Extract the [x, y] coordinate from the center of the cell holding the provided text.  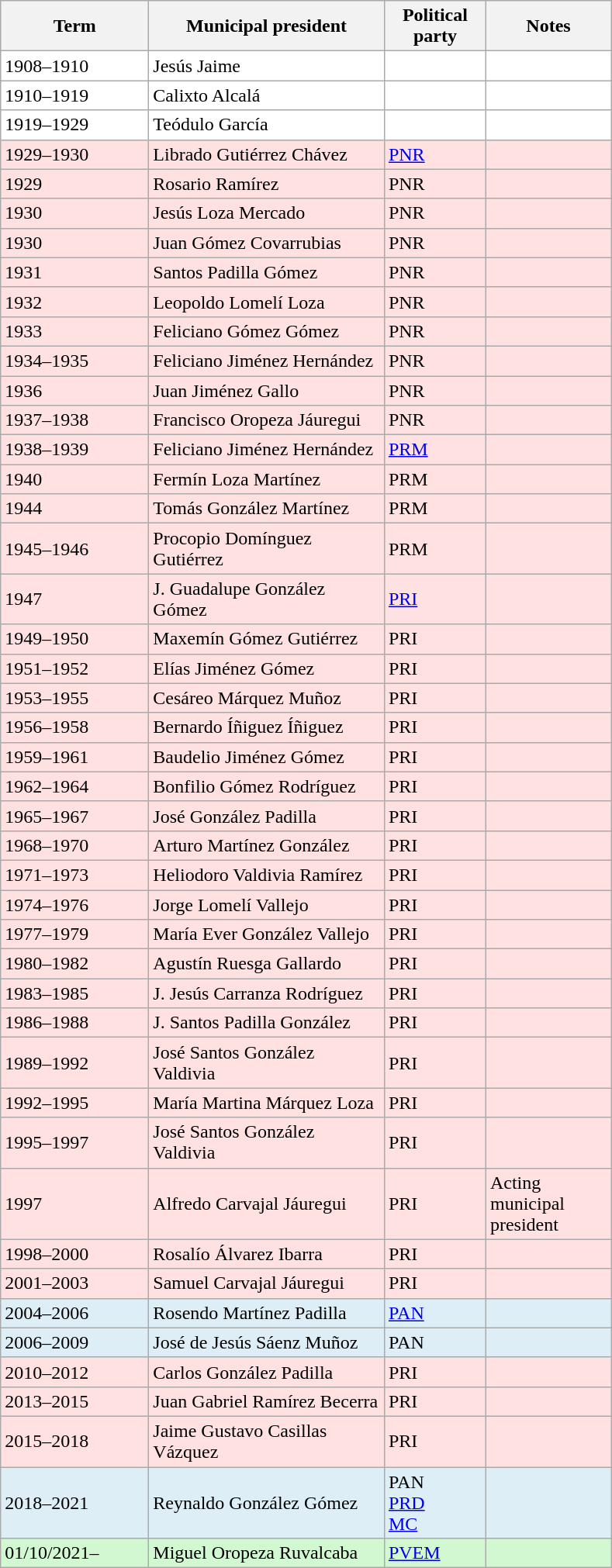
2015–2018 [74, 1441]
Rosalío Álvarez Ibarra [267, 1254]
PAN PRD MC [434, 1503]
Elías Jiménez Gómez [267, 668]
José González Padilla [267, 816]
Juan Jiménez Gallo [267, 390]
Reynaldo González Gómez [267, 1503]
1947 [74, 599]
Juan Gabriel Ramírez Becerra [267, 1401]
1962–1964 [74, 786]
2013–2015 [74, 1401]
2018–2021 [74, 1503]
1919–1929 [74, 125]
1933 [74, 331]
Alfredo Carvajal Jáuregui [267, 1204]
Agustín Ruesga Gallardo [267, 964]
1910–1919 [74, 95]
Cesáreo Márquez Muñoz [267, 698]
1959–1961 [74, 757]
1944 [74, 509]
1992–1995 [74, 1103]
Calixto Alcalá [267, 95]
Term [74, 26]
1995–1997 [74, 1143]
1937–1938 [74, 420]
J. Guadalupe González Gómez [267, 599]
2006–2009 [74, 1342]
1971–1973 [74, 875]
Miguel Oropeza Ruvalcaba [267, 1553]
Rosario Ramírez [267, 184]
J. Jesús Carranza Rodríguez [267, 993]
1929–1930 [74, 154]
1977–1979 [74, 934]
1956–1958 [74, 727]
Jesús Loza Mercado [267, 213]
Santos Padilla Gómez [267, 272]
2004–2006 [74, 1313]
Jaime Gustavo Casillas Vázquez [267, 1441]
Municipal president [267, 26]
Librado Gutiérrez Chávez [267, 154]
1945–1946 [74, 549]
Feliciano Gómez Gómez [267, 331]
Fermín Loza Martínez [267, 479]
Bernardo Íñiguez Íñiguez [267, 727]
1989–1992 [74, 1062]
01/10/2021– [74, 1553]
Teódulo García [267, 125]
Heliodoro Valdivia Ramírez [267, 875]
1998–2000 [74, 1254]
1986–1988 [74, 1023]
1929 [74, 184]
Arturo Martínez González [267, 845]
1997 [74, 1204]
Carlos González Padilla [267, 1372]
Leopoldo Lomelí Loza [267, 302]
Notes [548, 26]
Maxemín Gómez Gutiérrez [267, 639]
1931 [74, 272]
1936 [74, 390]
1968–1970 [74, 845]
1974–1976 [74, 905]
2010–2012 [74, 1372]
1940 [74, 479]
PVEM [434, 1553]
1983–1985 [74, 993]
1965–1967 [74, 816]
Jorge Lomelí Vallejo [267, 905]
Juan Gómez Covarrubias [267, 243]
Rosendo Martínez Padilla [267, 1313]
Bonfilio Gómez Rodríguez [267, 786]
Procopio Domínguez Gutiérrez [267, 549]
Samuel Carvajal Jáuregui [267, 1283]
Baudelio Jiménez Gómez [267, 757]
José de Jesús Sáenz Muñoz [267, 1342]
J. Santos Padilla González [267, 1023]
1949–1950 [74, 639]
Tomás González Martínez [267, 509]
Acting municipal president [548, 1204]
1908–1910 [74, 66]
2001–2003 [74, 1283]
1951–1952 [74, 668]
1934–1935 [74, 361]
Jesús Jaime [267, 66]
Francisco Oropeza Jáuregui [267, 420]
Political party [434, 26]
1980–1982 [74, 964]
1938–1939 [74, 450]
1932 [74, 302]
María Martina Márquez Loza [267, 1103]
María Ever González Vallejo [267, 934]
1953–1955 [74, 698]
